Detect which cell encompasses the target text, then output its [x, y] center coordinate. 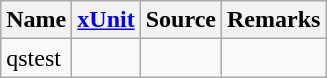
Name [36, 20]
xUnit [106, 20]
Source [180, 20]
qstest [36, 58]
Remarks [273, 20]
